Extract the [x, y] coordinate from the center of the cell holding the provided text.  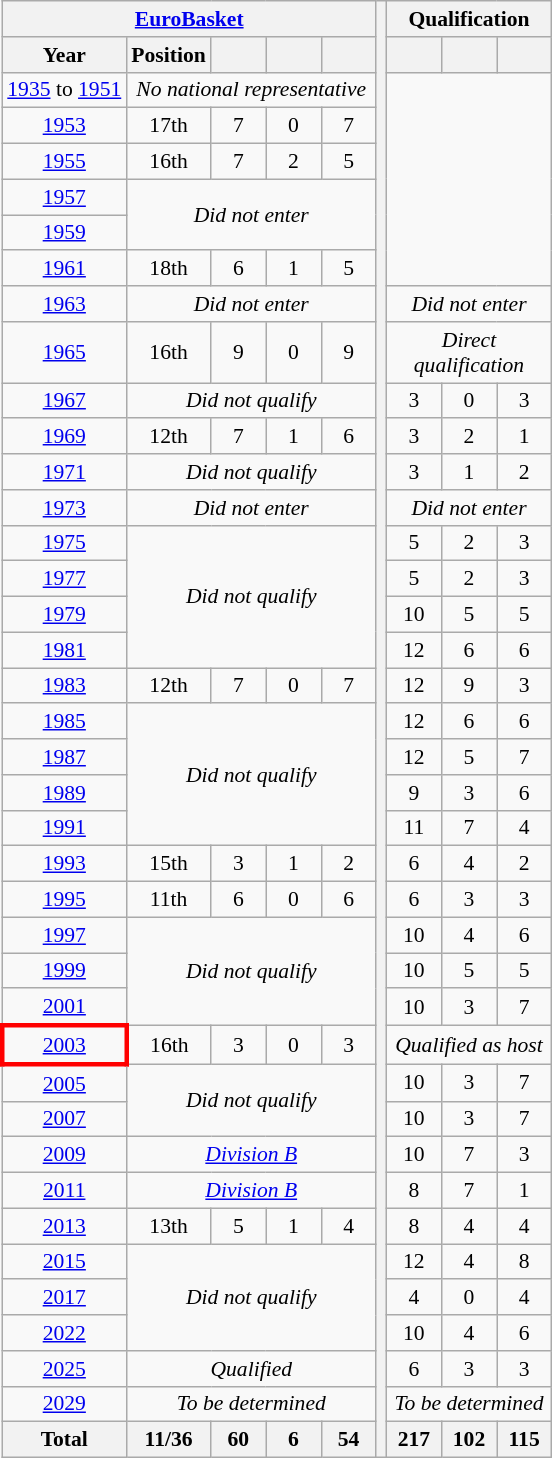
1975 [64, 543]
2005 [64, 1082]
11 [414, 828]
54 [348, 1440]
17th [168, 126]
Total [64, 1440]
1995 [64, 900]
1983 [64, 686]
2022 [64, 1333]
2009 [64, 1155]
1953 [64, 126]
1989 [64, 793]
1987 [64, 757]
1971 [64, 472]
2007 [64, 1119]
2029 [64, 1404]
1999 [64, 971]
1993 [64, 864]
102 [468, 1440]
1979 [64, 615]
60 [238, 1440]
2003 [64, 1046]
2013 [64, 1226]
1965 [64, 352]
Qualified [251, 1369]
Direct qualification [468, 352]
1981 [64, 650]
1957 [64, 197]
2001 [64, 1008]
115 [524, 1440]
Qualification [468, 19]
EuroBasket [189, 19]
11/36 [168, 1440]
1973 [64, 508]
13th [168, 1226]
1955 [64, 162]
1961 [64, 269]
1963 [64, 304]
No national representative [251, 90]
Position [168, 55]
2011 [64, 1191]
15th [168, 864]
1969 [64, 437]
1967 [64, 401]
11th [168, 900]
1997 [64, 935]
217 [414, 1440]
2017 [64, 1298]
18th [168, 269]
Year [64, 55]
2015 [64, 1262]
1977 [64, 579]
Qualified as host [468, 1046]
1935 to 1951 [64, 90]
1959 [64, 233]
1991 [64, 828]
2025 [64, 1369]
1985 [64, 722]
